Return the [X, Y] coordinate for the center point of the cell that contains the specified text.  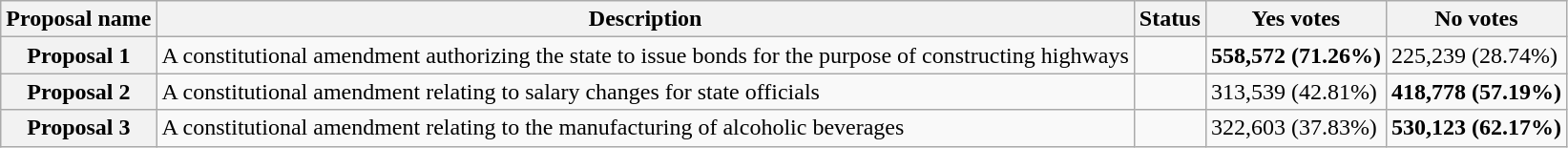
A constitutional amendment relating to the manufacturing of alcoholic beverages [645, 128]
Proposal name [78, 19]
Description [645, 19]
Status [1170, 19]
418,778 (57.19%) [1475, 92]
530,123 (62.17%) [1475, 128]
313,539 (42.81%) [1296, 92]
322,603 (37.83%) [1296, 128]
Proposal 1 [78, 55]
A constitutional amendment relating to salary changes for state officials [645, 92]
A constitutional amendment authorizing the state to issue bonds for the purpose of constructing highways [645, 55]
225,239 (28.74%) [1475, 55]
No votes [1475, 19]
Yes votes [1296, 19]
558,572 (71.26%) [1296, 55]
Proposal 3 [78, 128]
Proposal 2 [78, 92]
